Detect which cell encompasses the target text, then output its [X, Y] center coordinate. 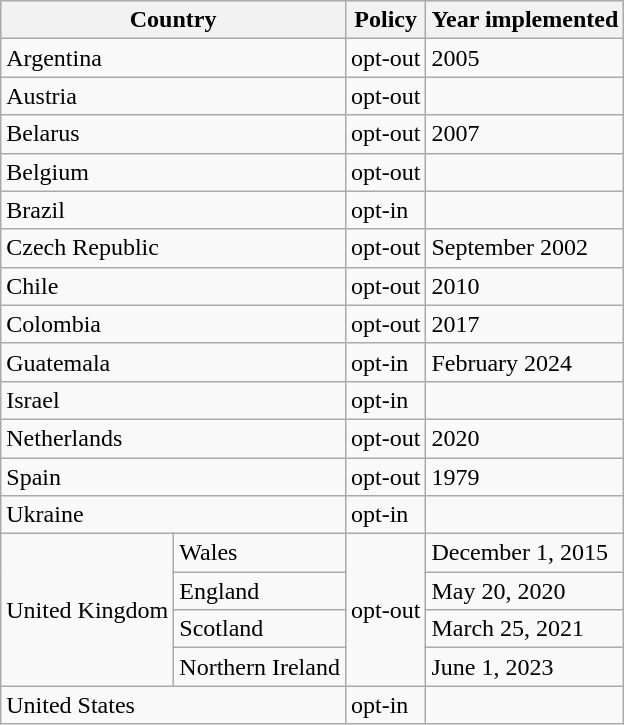
Austria [174, 96]
Scotland [260, 629]
Belgium [174, 172]
England [260, 591]
March 25, 2021 [525, 629]
Policy [385, 20]
May 20, 2020 [525, 591]
Israel [174, 400]
Country [174, 20]
Spain [174, 477]
United States [174, 705]
Chile [174, 286]
February 2024 [525, 362]
Brazil [174, 210]
2007 [525, 134]
1979 [525, 477]
2017 [525, 324]
2010 [525, 286]
Belarus [174, 134]
Northern Ireland [260, 667]
December 1, 2015 [525, 553]
Czech Republic [174, 248]
Netherlands [174, 438]
Year implemented [525, 20]
Ukraine [174, 515]
2020 [525, 438]
Colombia [174, 324]
United Kingdom [88, 610]
September 2002 [525, 248]
Wales [260, 553]
2005 [525, 58]
Argentina [174, 58]
June 1, 2023 [525, 667]
Guatemala [174, 362]
